Find where the given text appears and provide that cell's center as (X, Y) coordinate. 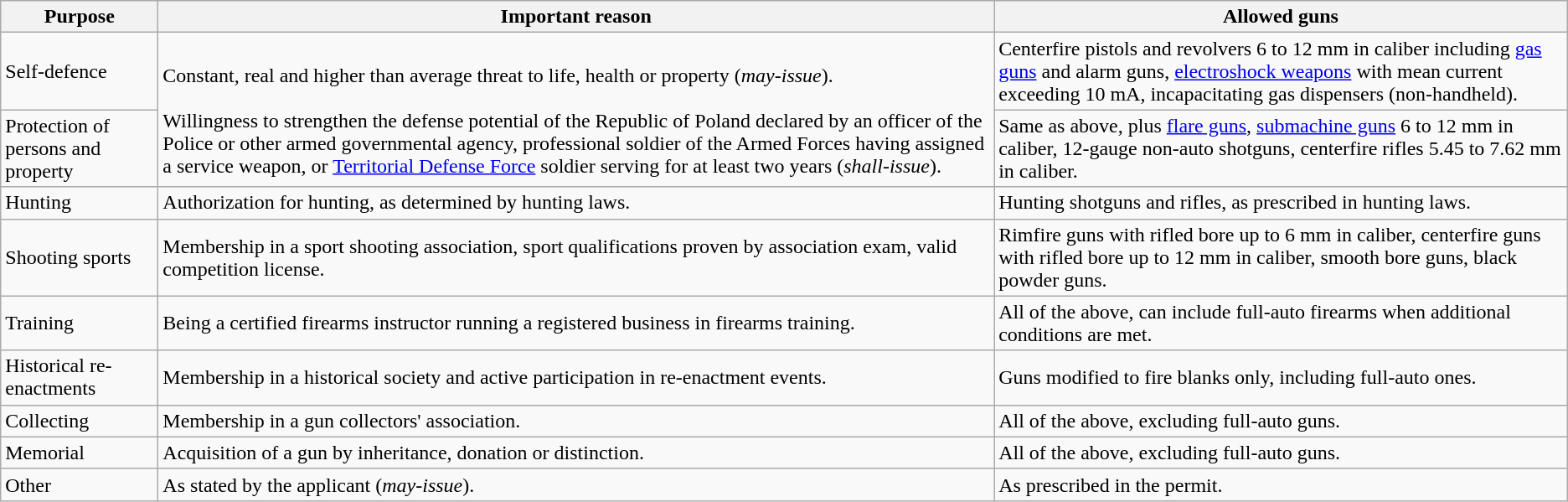
All of the above, can include full-auto firearms when additional conditions are met. (1282, 323)
Collecting (80, 421)
Being a certified firearms instructor running a registered business in firearms training. (576, 323)
Historical re-enactments (80, 377)
Rimfire guns with rifled bore up to 6 mm in caliber, centerfire guns with rifled bore up to 12 mm in caliber, smooth bore guns, black powder guns. (1282, 257)
Same as above, plus flare guns, submachine guns 6 to 12 mm in caliber, 12-gauge non-auto shotguns, centerfire rifles 5.45 to 7.62 mm in caliber. (1282, 148)
Memorial (80, 453)
Membership in a historical society and active participation in re-enactment events. (576, 377)
Allowed guns (1282, 17)
Training (80, 323)
Other (80, 484)
As stated by the applicant (may-issue). (576, 484)
Important reason (576, 17)
Guns modified to fire blanks only, including full-auto ones. (1282, 377)
As prescribed in the permit. (1282, 484)
Authorization for hunting, as determined by hunting laws. (576, 203)
Hunting (80, 203)
Membership in a gun collectors' association. (576, 421)
Hunting shotguns and rifles, as prescribed in hunting laws. (1282, 203)
Shooting sports (80, 257)
Membership in a sport shooting association, sport qualifications proven by association exam, valid competition license. (576, 257)
Acquisition of a gun by inheritance, donation or distinction. (576, 453)
Protection of persons and property (80, 148)
Self-defence (80, 71)
Purpose (80, 17)
